Scan for the cell matching the given text and deliver its (X, Y) coordinate at center. 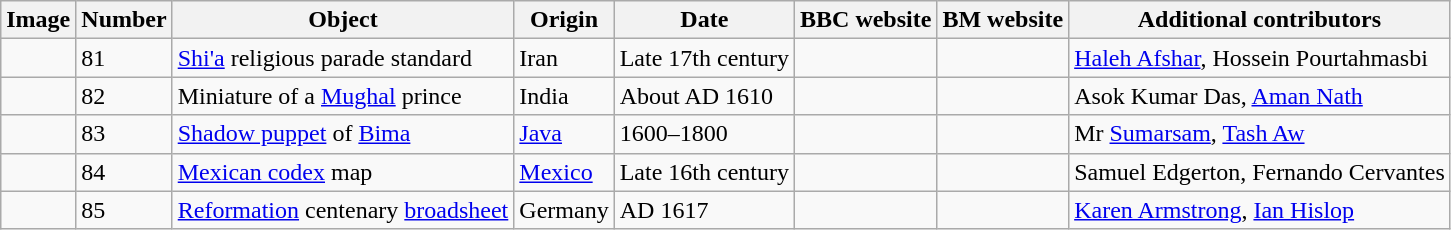
Additional contributors (1260, 20)
Shi'a religious parade standard (343, 58)
Image (38, 20)
Miniature of a Mughal prince (343, 96)
Late 16th century (704, 172)
Date (704, 20)
81 (124, 58)
Samuel Edgerton, Fernando Cervantes (1260, 172)
Iran (564, 58)
Germany (564, 210)
Origin (564, 20)
Mexico (564, 172)
85 (124, 210)
83 (124, 134)
Reformation centenary broadsheet (343, 210)
Mr Sumarsam, Tash Aw (1260, 134)
BM website (1003, 20)
Shadow puppet of Bima (343, 134)
1600–1800 (704, 134)
AD 1617 (704, 210)
84 (124, 172)
Karen Armstrong, Ian Hislop (1260, 210)
Object (343, 20)
About AD 1610 (704, 96)
Late 17th century (704, 58)
BBC website (866, 20)
82 (124, 96)
Haleh Afshar, Hossein Pourtahmasbi (1260, 58)
Number (124, 20)
Mexican codex map (343, 172)
Asok Kumar Das, Aman Nath (1260, 96)
Java (564, 134)
India (564, 96)
